Identify which cell holds the provided text, then report its [X, Y] central coordinate. 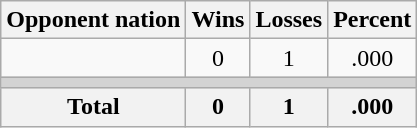
Losses [289, 20]
Opponent nation [94, 20]
Percent [372, 20]
Total [94, 107]
Wins [218, 20]
